Return the (x, y) coordinate for the center point of the cell that contains the specified text.  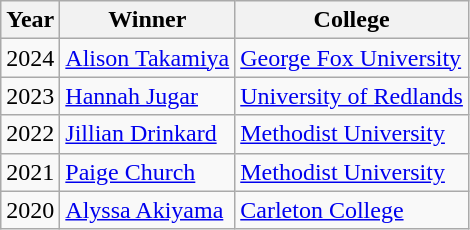
2020 (30, 210)
Jillian Drinkard (148, 134)
Paige Church (148, 172)
2021 (30, 172)
University of Redlands (352, 96)
Alyssa Akiyama (148, 210)
George Fox University (352, 58)
Winner (148, 20)
Year (30, 20)
2023 (30, 96)
Hannah Jugar (148, 96)
Carleton College (352, 210)
Alison Takamiya (148, 58)
2022 (30, 134)
2024 (30, 58)
College (352, 20)
